Determine the [X, Y] coordinate at the center of the cell enclosing the given text.  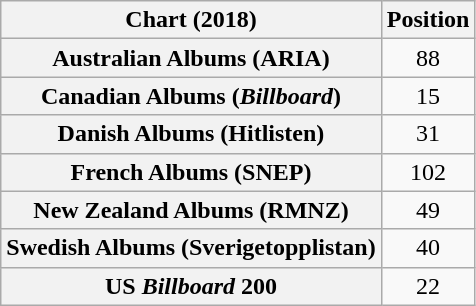
88 [428, 58]
Swedish Albums (Sverigetopplistan) [191, 248]
Australian Albums (ARIA) [191, 58]
31 [428, 134]
Danish Albums (Hitlisten) [191, 134]
40 [428, 248]
US Billboard 200 [191, 286]
Chart (2018) [191, 20]
Canadian Albums (Billboard) [191, 96]
French Albums (SNEP) [191, 172]
102 [428, 172]
49 [428, 210]
22 [428, 286]
Position [428, 20]
New Zealand Albums (RMNZ) [191, 210]
15 [428, 96]
